Identify which cell holds the provided text, then report its [X, Y] central coordinate. 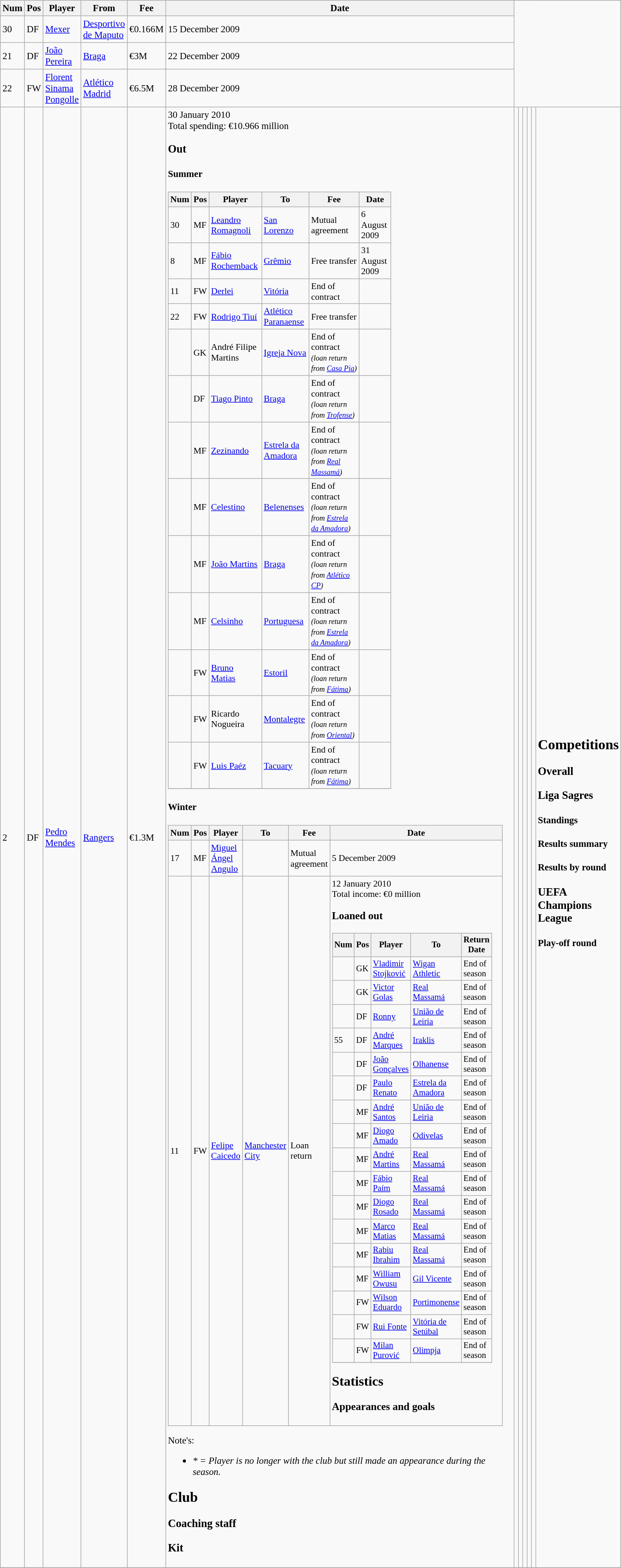
22 December 2009 [340, 56]
End of contract (loan return from Oriental) [334, 719]
Grêmio [285, 261]
João Pereira [62, 56]
Florent Sinama Pongolle [62, 88]
Atlético Paranaense [285, 317]
Wigan Athletic [436, 969]
Igreja Nova [285, 352]
31 August 2009 [375, 261]
5 December 2009 [416, 858]
€3M [147, 56]
21 [12, 56]
Diogo Rosado [391, 1207]
Return Date [477, 945]
Estoril [285, 673]
João Martins [236, 564]
Derlei [236, 291]
Portuguesa [285, 621]
28 December 2009 [340, 88]
Olimpja [436, 1350]
Fábio Rochemback [236, 261]
Odivelas [436, 1136]
André Marques [391, 1040]
Felipe Caicedo [226, 1151]
Milan Purović [391, 1350]
Pedro Mendes [62, 837]
Rodrigo Tiuí [236, 317]
Leandro Romagnoli [236, 225]
Portimonense [436, 1303]
André Filipe Martins [236, 352]
End of contract (loan return from Trofense) [334, 399]
End of contract [334, 291]
Marco Matias [391, 1231]
End of contract (loan return from Real Massamá) [334, 451]
Mexer [62, 30]
Miguel Ángel Angulo [226, 858]
8 [180, 261]
6 August 2009 [375, 225]
Zezinando [236, 451]
Belenenses [285, 507]
Luis Paéz [236, 765]
Rangers [104, 837]
Desportivo de Maputo [104, 30]
Vitória de Setúbal [436, 1327]
André Santos [391, 1112]
João Gonçalves [391, 1064]
Ronny [391, 1016]
Vitória [285, 291]
Iraklis [436, 1040]
Gil Vicente [436, 1279]
55 [343, 1040]
Olhanense [436, 1064]
Paulo Renato [391, 1088]
San Lorenzo [285, 225]
CompetitionsOverall Liga SagresStandings Results summary Results by roundUEFA Champions LeaguePlay-off round [578, 837]
Rabiu Ibrahim [391, 1255]
Manchester City [265, 1151]
End of contract (loan return from Casa Pia) [334, 352]
€6.5M [147, 88]
Loan return [309, 1151]
Tiago Pinto [236, 399]
William Owusu [391, 1279]
15 December 2009 [340, 30]
Ricardo Nogueira [236, 719]
€1.3M [147, 837]
Fábio Paím [391, 1183]
Montalegre [285, 719]
Victor Golas [391, 993]
From [104, 8]
Diogo Amado [391, 1136]
Tacuary [285, 765]
17 [180, 858]
Bruno Matias [236, 673]
End of contract (loan return from Atlético CP) [334, 564]
Celsinho [236, 621]
Vladimir Stojković [391, 969]
Rui Fonte [391, 1327]
2 [12, 837]
André Martins [391, 1160]
Celestino [236, 507]
€0.166M [147, 30]
Atlético Madrid [104, 88]
Wilson Eduardo [391, 1303]
